Locate the cell with the specified text and output its (X, Y) center coordinate. 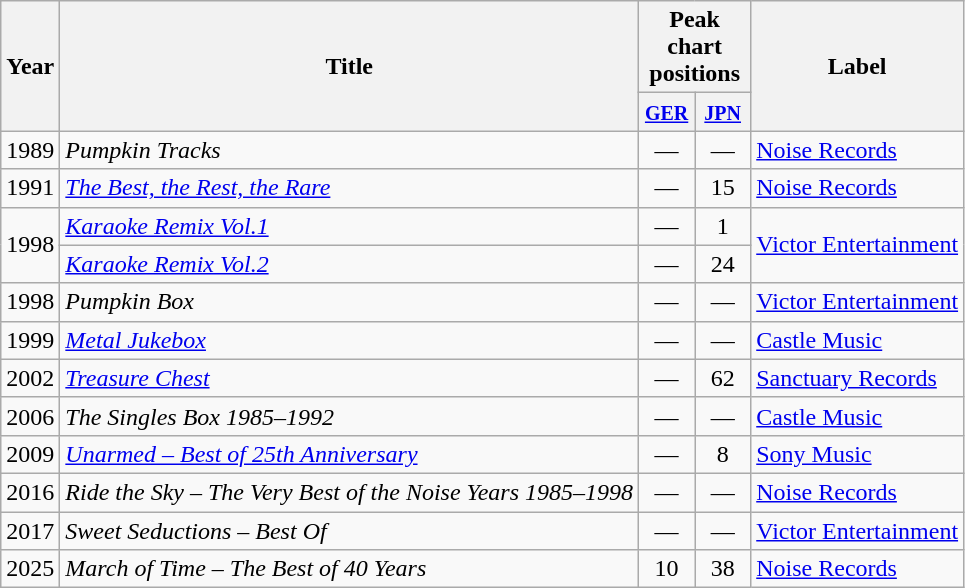
The Singles Box 1985–1992 (350, 416)
2006 (30, 416)
Karaoke Remix Vol.1 (350, 226)
JPN (723, 112)
GER (667, 112)
Sanctuary Records (858, 378)
Pumpkin Tracks (350, 150)
2025 (30, 569)
2016 (30, 492)
1 (723, 226)
62 (723, 378)
Unarmed – Best of 25th Anniversary (350, 454)
Sweet Seductions – Best Of (350, 531)
2002 (30, 378)
March of Time – The Best of 40 Years (350, 569)
1989 (30, 150)
Title (350, 66)
8 (723, 454)
1999 (30, 340)
24 (723, 264)
1991 (30, 188)
38 (723, 569)
Ride the Sky – The Very Best of the Noise Years 1985–1998 (350, 492)
2017 (30, 531)
Peak chart positions (695, 47)
Sony Music (858, 454)
2009 (30, 454)
Label (858, 66)
Karaoke Remix Vol.2 (350, 264)
Treasure Chest (350, 378)
Pumpkin Box (350, 302)
Metal Jukebox (350, 340)
Year (30, 66)
10 (667, 569)
15 (723, 188)
The Best, the Rest, the Rare (350, 188)
